Return [x, y] of the center of cell containing provided text 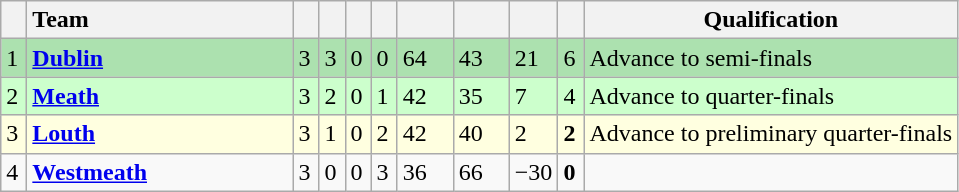
43 [481, 58]
Advance to quarter-finals [771, 96]
Meath [160, 96]
Advance to semi-finals [771, 58]
Team [160, 20]
36 [425, 172]
Advance to preliminary quarter-finals [771, 134]
21 [534, 58]
Qualification [771, 20]
66 [481, 172]
35 [481, 96]
7 [534, 96]
Louth [160, 134]
40 [481, 134]
6 [571, 58]
−30 [534, 172]
Dublin [160, 58]
Westmeath [160, 172]
64 [425, 58]
